From the cell containing the given text, extract its center point as (X, Y) coordinate. 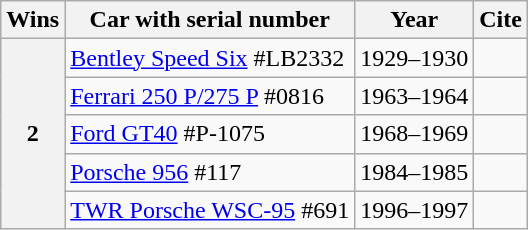
Bentley Speed Six #LB2332 (210, 58)
Car with serial number (210, 20)
1996–1997 (414, 210)
Ford GT40 #P-1075 (210, 134)
1963–1964 (414, 96)
Wins (33, 20)
2 (33, 134)
Year (414, 20)
1968–1969 (414, 134)
Ferrari 250 P/275 P #0816 (210, 96)
Cite (501, 20)
Porsche 956 #117 (210, 172)
TWR Porsche WSC-95 #691 (210, 210)
1984–1985 (414, 172)
1929–1930 (414, 58)
